Pinpoint the cell where the given text exists, returning its (x, y) midpoint coordinate. 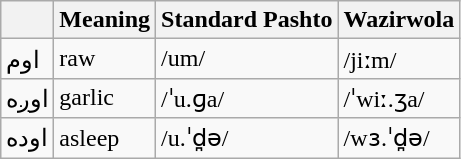
Wazirwola (399, 20)
Meaning (105, 20)
/ˈwiː.ʒa/ (399, 98)
اوږه (28, 98)
Standard Pashto (247, 20)
/wɜ.ˈd̪ə/ (399, 138)
/um/ (247, 59)
/u.ˈd̪ə/ (247, 138)
garlic (105, 98)
asleep (105, 138)
raw (105, 59)
اوم (28, 59)
/ˈu.ɡa/ (247, 98)
/jiːm/ (399, 59)
اوده (28, 138)
